Pinpoint the cell where the given text exists, returning its (X, Y) midpoint coordinate. 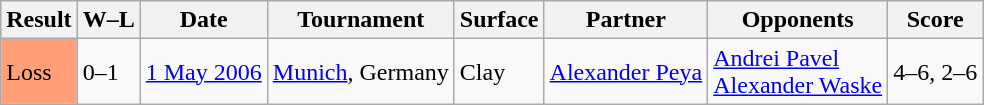
Partner (626, 20)
Score (936, 20)
Loss (39, 72)
4–6, 2–6 (936, 72)
Andrei Pavel Alexander Waske (798, 72)
Opponents (798, 20)
Munich, Germany (360, 72)
Clay (499, 72)
Date (204, 20)
Surface (499, 20)
Result (39, 20)
1 May 2006 (204, 72)
W–L (108, 20)
0–1 (108, 72)
Alexander Peya (626, 72)
Tournament (360, 20)
